Detect which cell encompasses the target text, then output its (x, y) center coordinate. 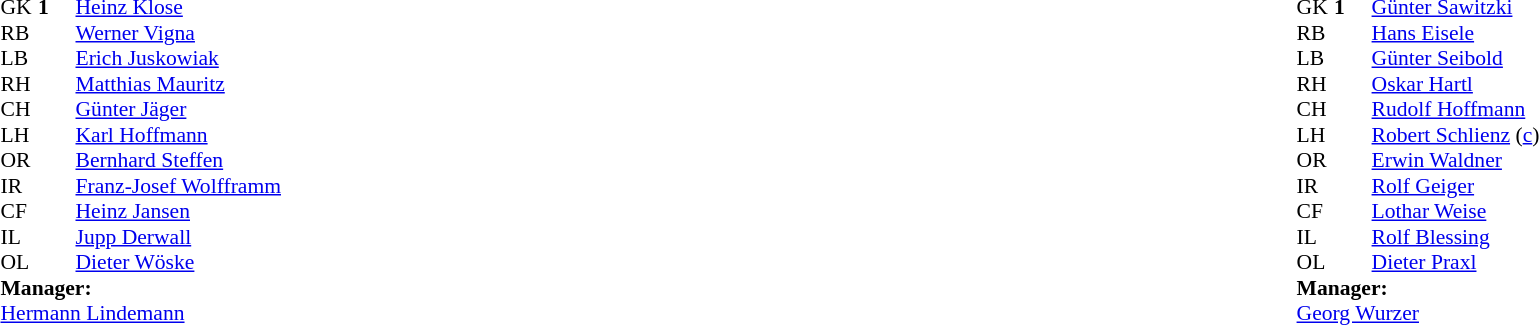
Manager: (140, 288)
Dieter Wöske (178, 263)
Günter Jäger (178, 109)
Karl Hoffmann (178, 135)
Erich Juskowiak (178, 59)
Bernhard Steffen (178, 161)
Heinz Jansen (178, 211)
Jupp Derwall (178, 237)
Matthias Mauritz (178, 84)
Franz-Josef Wolfframm (178, 186)
Werner Vigna (178, 33)
